Capture the cell that displays the provided text and extract its [X, Y] central coordinate. 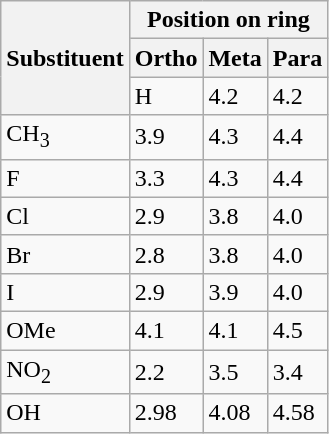
4.5 [297, 331]
Position on ring [228, 20]
2.8 [166, 254]
Meta [235, 58]
Br [65, 254]
NO2 [65, 372]
3.3 [166, 178]
Ortho [166, 58]
4.08 [235, 413]
3.4 [297, 372]
Cl [65, 216]
CH3 [65, 137]
3.5 [235, 372]
H [166, 96]
OH [65, 413]
OMe [65, 331]
Para [297, 58]
2.2 [166, 372]
F [65, 178]
4.58 [297, 413]
Substituent [65, 58]
2.98 [166, 413]
I [65, 292]
